For the text-containing cell, return its midpoint in (x, y) coordinate format. 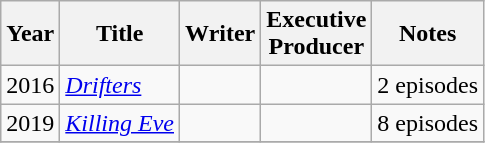
2016 (30, 85)
2019 (30, 123)
Notes (428, 34)
Drifters (120, 85)
8 episodes (428, 123)
Year (30, 34)
Writer (220, 34)
Killing Eve (120, 123)
2 episodes (428, 85)
ExecutiveProducer (316, 34)
Title (120, 34)
